Provide the [x, y] coordinate of the cell's center where the given text is located.  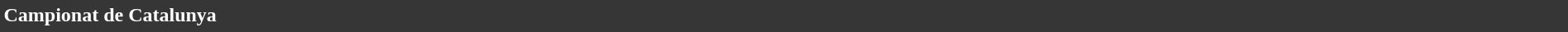
Campionat de Catalunya [784, 15]
